For the text-containing cell, return its midpoint in [x, y] coordinate format. 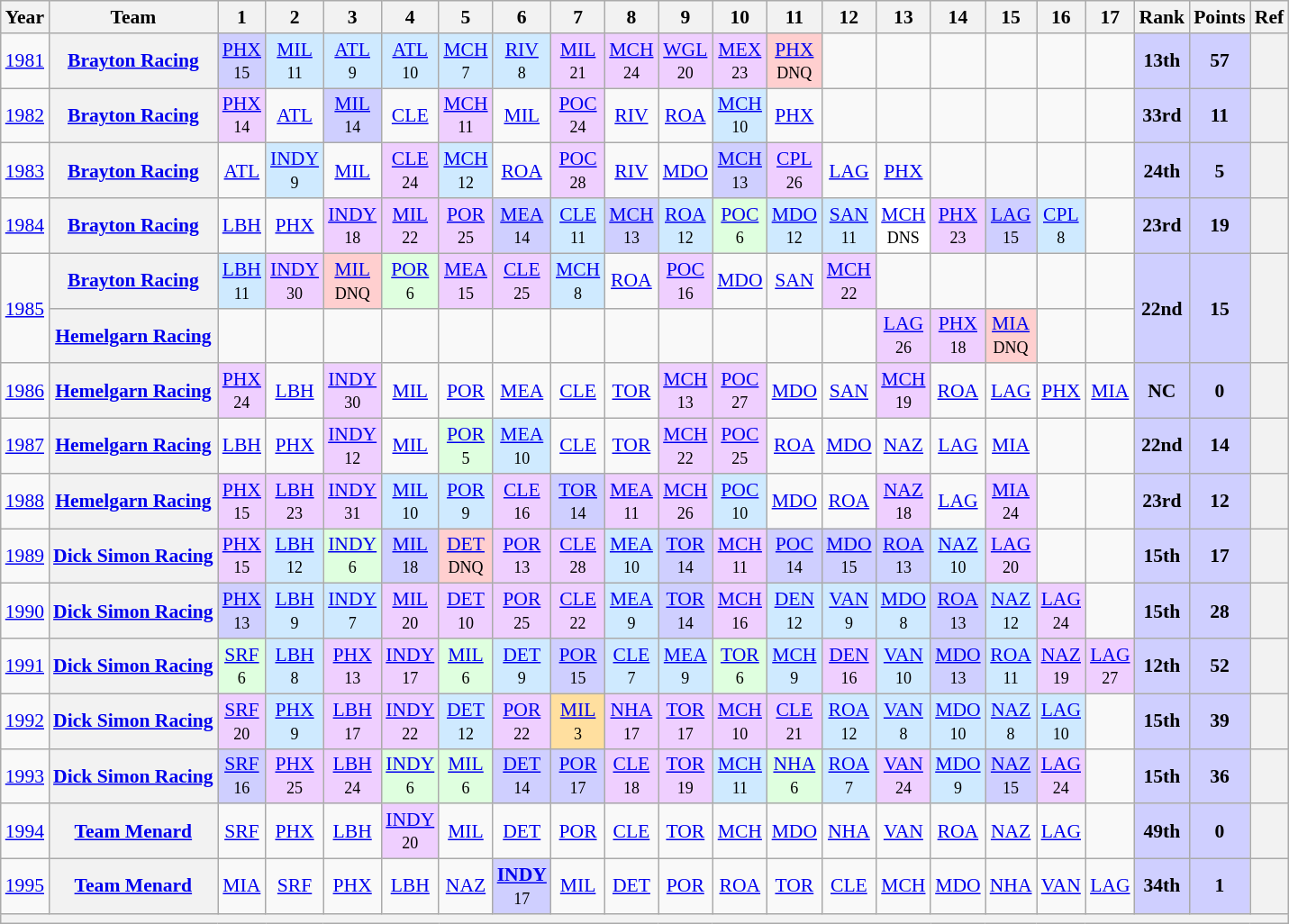
6 [522, 17]
CLE11 [578, 225]
INDY18 [352, 225]
28 [1220, 611]
DET14 [522, 776]
13th [1162, 61]
9 [686, 17]
13 [904, 17]
POR9 [465, 501]
NAZ10 [958, 557]
LBH23 [295, 501]
4 [410, 17]
CLE21 [794, 720]
PHX25 [295, 776]
RIV8 [522, 61]
1981 [25, 61]
MIL22 [410, 225]
MCHDNS [904, 225]
MCH9 [794, 666]
PHX24 [241, 391]
1992 [25, 720]
1982 [25, 115]
MIL20 [410, 611]
ROA7 [849, 776]
16 [1061, 17]
MEA [522, 391]
VAN10 [904, 666]
POR5 [465, 447]
MCH7 [465, 61]
1985 [25, 308]
LBH24 [352, 776]
LBH8 [295, 666]
LBH17 [352, 720]
MCH26 [686, 501]
VAN8 [904, 720]
MIA24 [1011, 501]
MCH12 [465, 171]
MDO15 [849, 557]
INDY22 [410, 720]
MEA14 [522, 225]
PHXDNQ [794, 61]
LBH11 [241, 281]
MDO13 [958, 666]
1990 [25, 611]
ATL9 [352, 61]
DET10 [465, 611]
POC27 [740, 391]
POR6 [410, 281]
12th [1162, 666]
NC [1162, 391]
NAZ19 [1061, 666]
52 [1220, 666]
ROA11 [1011, 666]
LBH9 [295, 611]
POR13 [522, 557]
1991 [25, 666]
PHX23 [958, 225]
MIL21 [578, 61]
WGL20 [686, 61]
MIADNQ [1011, 335]
PHX18 [958, 335]
NAZ18 [904, 501]
Points [1220, 17]
TOR17 [686, 720]
DEN12 [794, 611]
POC24 [578, 115]
LAG27 [1110, 666]
MDO8 [904, 611]
Ref [1269, 17]
NHA6 [794, 776]
LAG20 [1011, 557]
LBH12 [295, 557]
19 [1220, 225]
MDO9 [958, 776]
MIL11 [295, 61]
PHX9 [295, 720]
CLE25 [522, 281]
MCH16 [740, 611]
POC10 [740, 501]
NHA17 [631, 720]
POC16 [686, 281]
POC28 [578, 171]
57 [1220, 61]
MEX23 [740, 61]
1986 [25, 391]
SRF16 [241, 776]
CPL26 [794, 171]
3 [352, 17]
VAN9 [849, 611]
POC14 [794, 557]
MILDNQ [352, 281]
CLE24 [410, 171]
1983 [25, 171]
MCH24 [631, 61]
TOR19 [686, 776]
POC25 [740, 447]
CLE7 [631, 666]
34th [1162, 886]
1995 [25, 886]
CLE16 [522, 501]
CLE18 [631, 776]
SAN11 [849, 225]
24th [1162, 171]
NAZ15 [1011, 776]
SRF20 [241, 720]
INDY9 [295, 171]
49th [1162, 832]
MEA15 [465, 281]
LAG10 [1061, 720]
INDY7 [352, 611]
NAZ12 [1011, 611]
POR22 [522, 720]
MCH8 [578, 281]
DETDNQ [465, 557]
NAZ8 [1011, 720]
36 [1220, 776]
DET12 [465, 720]
2 [295, 17]
INDY31 [352, 501]
1994 [25, 832]
1984 [25, 225]
DEN16 [849, 666]
CPL8 [1061, 225]
1989 [25, 557]
CLE22 [578, 611]
10 [740, 17]
MIL14 [352, 115]
8 [631, 17]
CLE28 [578, 557]
MDO10 [958, 720]
MCH19 [904, 391]
1988 [25, 501]
Team [133, 17]
TOR6 [740, 666]
POC6 [740, 225]
33rd [1162, 115]
PHX14 [241, 115]
MEA11 [631, 501]
LAG26 [904, 335]
POR15 [578, 666]
1993 [25, 776]
INDY20 [410, 832]
MDO12 [794, 225]
7 [578, 17]
MIL3 [578, 720]
39 [1220, 720]
DET9 [522, 666]
MIL18 [410, 557]
ATL10 [410, 61]
Year [25, 17]
POR17 [578, 776]
INDY12 [352, 447]
SRF6 [241, 666]
1987 [25, 447]
Rank [1162, 17]
LAG15 [1011, 225]
VAN24 [904, 776]
MIL10 [410, 501]
